Determine the (X, Y) coordinate at the center of the cell enclosing the given text.  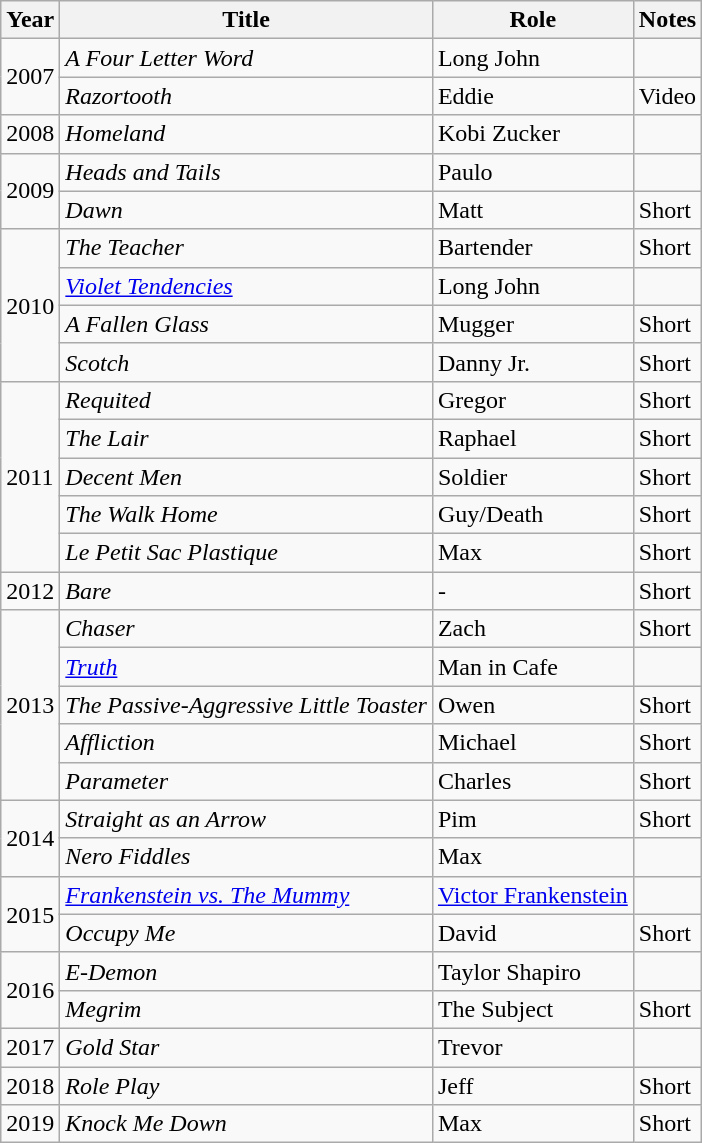
Gregor (532, 400)
The Subject (532, 1009)
Trevor (532, 1047)
Pim (532, 819)
Taylor Shapiro (532, 971)
Parameter (246, 781)
Role (532, 20)
Frankenstein vs. The Mummy (246, 895)
Scotch (246, 362)
Truth (246, 667)
Eddie (532, 96)
Owen (532, 705)
Year (30, 20)
Soldier (532, 477)
Chaser (246, 629)
Charles (532, 781)
Occupy Me (246, 933)
Requited (246, 400)
Title (246, 20)
Violet Tendencies (246, 286)
David (532, 933)
Straight as an Arrow (246, 819)
Kobi Zucker (532, 134)
Raphael (532, 438)
Decent Men (246, 477)
Role Play (246, 1085)
2016 (30, 990)
2009 (30, 191)
Megrim (246, 1009)
Razortooth (246, 96)
Zach (532, 629)
2011 (30, 476)
Matt (532, 210)
Heads and Tails (246, 172)
2017 (30, 1047)
Danny Jr. (532, 362)
Paulo (532, 172)
Jeff (532, 1085)
2013 (30, 705)
2019 (30, 1124)
2012 (30, 591)
Dawn (246, 210)
Bare (246, 591)
The Passive-Aggressive Little Toaster (246, 705)
Notes (667, 20)
2007 (30, 77)
A Four Letter Word (246, 58)
Knock Me Down (246, 1124)
2018 (30, 1085)
The Lair (246, 438)
Gold Star (246, 1047)
Victor Frankenstein (532, 895)
Bartender (532, 248)
Michael (532, 743)
E-Demon (246, 971)
A Fallen Glass (246, 324)
2014 (30, 838)
Guy/Death (532, 515)
Man in Cafe (532, 667)
The Teacher (246, 248)
- (532, 591)
Affliction (246, 743)
2010 (30, 305)
2008 (30, 134)
Video (667, 96)
Homeland (246, 134)
Nero Fiddles (246, 857)
Mugger (532, 324)
2015 (30, 914)
Le Petit Sac Plastique (246, 553)
The Walk Home (246, 515)
